Extract the (X, Y) coordinate from the center of the cell holding the provided text.  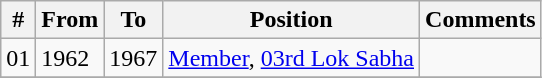
From (70, 20)
To (134, 20)
1962 (70, 58)
Position (292, 20)
01 (18, 58)
# (18, 20)
1967 (134, 58)
Comments (481, 20)
Member, 03rd Lok Sabha (292, 58)
